Locate the cell with the specified text and output its (X, Y) center coordinate. 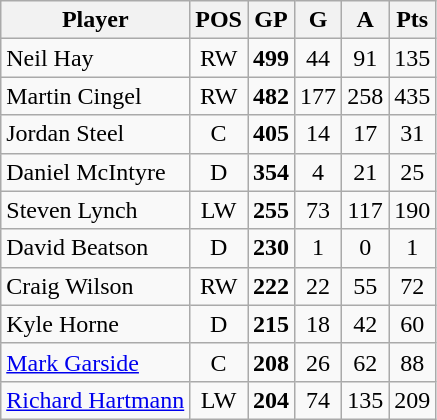
GP (272, 20)
88 (412, 362)
209 (412, 400)
Daniel McIntyre (96, 172)
26 (318, 362)
Neil Hay (96, 58)
258 (366, 96)
435 (412, 96)
73 (318, 210)
18 (318, 324)
POS (219, 20)
230 (272, 248)
31 (412, 134)
177 (318, 96)
Craig Wilson (96, 286)
17 (366, 134)
117 (366, 210)
42 (366, 324)
60 (412, 324)
405 (272, 134)
4 (318, 172)
Richard Hartmann (96, 400)
Pts (412, 20)
91 (366, 58)
215 (272, 324)
Martin Cingel (96, 96)
Steven Lynch (96, 210)
25 (412, 172)
62 (366, 362)
190 (412, 210)
55 (366, 286)
Kyle Horne (96, 324)
354 (272, 172)
222 (272, 286)
0 (366, 248)
204 (272, 400)
21 (366, 172)
482 (272, 96)
208 (272, 362)
A (366, 20)
G (318, 20)
Jordan Steel (96, 134)
74 (318, 400)
255 (272, 210)
499 (272, 58)
72 (412, 286)
44 (318, 58)
22 (318, 286)
Player (96, 20)
Mark Garside (96, 362)
David Beatson (96, 248)
14 (318, 134)
